Provide the (x, y) coordinate of the cell's center where the given text is located.  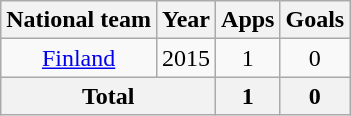
Year (186, 20)
Goals (315, 20)
National team (79, 20)
Apps (248, 20)
Finland (79, 58)
Total (108, 96)
2015 (186, 58)
